Return (X, Y) of the center of cell containing provided text 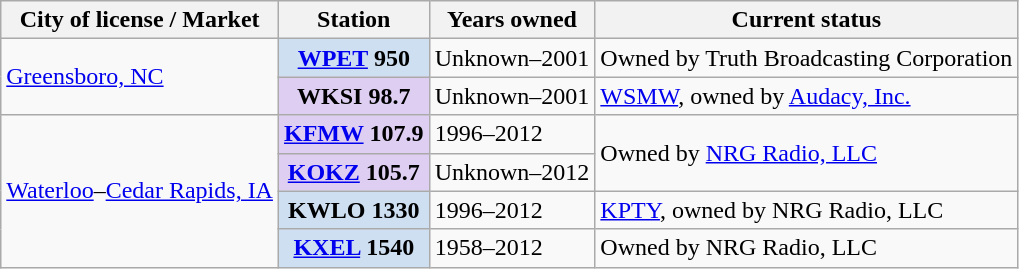
WPET 950 (354, 58)
WKSI 98.7 (354, 96)
Years owned (512, 20)
KXEL 1540 (354, 248)
WSMW, owned by Audacy, Inc. (806, 96)
Current status (806, 20)
KWLO 1330 (354, 210)
KPTY, owned by NRG Radio, LLC (806, 210)
Unknown–2012 (512, 172)
KFMW 107.9 (354, 134)
Owned by Truth Broadcasting Corporation (806, 58)
KOKZ 105.7 (354, 172)
Station (354, 20)
Greensboro, NC (140, 77)
Waterloo–Cedar Rapids, IA (140, 191)
1958–2012 (512, 248)
City of license / Market (140, 20)
